From the cell containing the given text, extract its center point as [X, Y] coordinate. 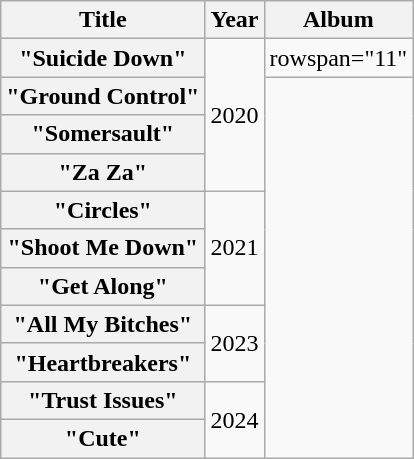
2020 [234, 115]
Album [338, 20]
"Heartbreakers" [103, 362]
2021 [234, 248]
"Suicide Down" [103, 58]
2024 [234, 419]
"Cute" [103, 438]
"Za Za" [103, 172]
"Shoot Me Down" [103, 248]
Title [103, 20]
rowspan="11" [338, 58]
2023 [234, 343]
Year [234, 20]
"All My Bitches" [103, 324]
"Get Along" [103, 286]
"Circles" [103, 210]
"Trust Issues" [103, 400]
"Somersault" [103, 134]
"Ground Control" [103, 96]
